Identify which cell holds the provided text, then report its (x, y) central coordinate. 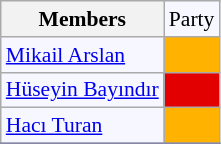
Party (192, 19)
Mikail Arslan (82, 55)
Hüseyin Bayındır (82, 90)
Hacı Turan (82, 126)
Members (82, 19)
